Find where the given text appears and provide that cell's center as (X, Y) coordinate. 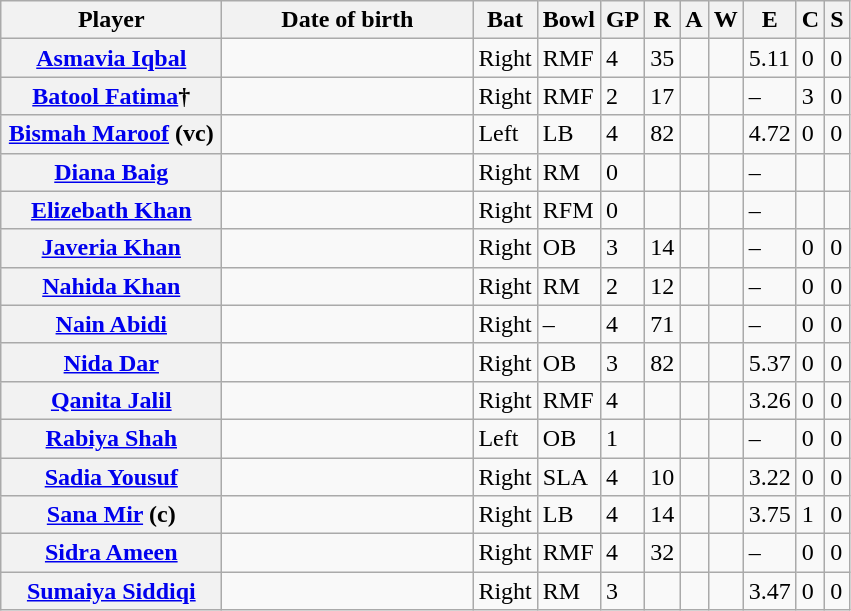
35 (662, 58)
Bowl (568, 20)
Player (112, 20)
Asmavia Iqbal (112, 58)
Bat (505, 20)
32 (662, 553)
17 (662, 96)
W (726, 20)
E (770, 20)
3.47 (770, 591)
Sadia Yousuf (112, 477)
Nahida Khan (112, 286)
3.75 (770, 515)
71 (662, 324)
Batool Fatima† (112, 96)
S (837, 20)
Rabiya Shah (112, 438)
Bismah Maroof (vc) (112, 134)
Nain Abidi (112, 324)
GP (622, 20)
R (662, 20)
10 (662, 477)
Qanita Jalil (112, 400)
Diana Baig (112, 172)
3.22 (770, 477)
Sidra Ameen (112, 553)
4.72 (770, 134)
Javeria Khan (112, 248)
Elizebath Khan (112, 210)
12 (662, 286)
Date of birth (348, 20)
A (694, 20)
Nida Dar (112, 362)
Sumaiya Siddiqi (112, 591)
SLA (568, 477)
5.11 (770, 58)
C (810, 20)
Sana Mir (c) (112, 515)
5.37 (770, 362)
3.26 (770, 400)
RFM (568, 210)
